Output the [x, y] coordinate of the center of the cell containing the given text.  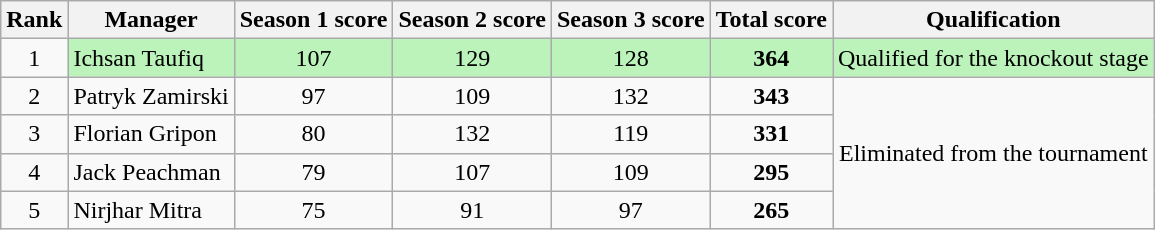
331 [771, 134]
343 [771, 96]
129 [472, 58]
Ichsan Taufiq [151, 58]
Total score [771, 20]
2 [34, 96]
Patryk Zamirski [151, 96]
Season 2 score [472, 20]
4 [34, 172]
Florian Gripon [151, 134]
79 [314, 172]
295 [771, 172]
3 [34, 134]
Eliminated from the tournament [993, 153]
91 [472, 210]
80 [314, 134]
Manager [151, 20]
75 [314, 210]
Qualification [993, 20]
1 [34, 58]
Jack Peachman [151, 172]
364 [771, 58]
Season 1 score [314, 20]
128 [630, 58]
5 [34, 210]
265 [771, 210]
Qualified for the knockout stage [993, 58]
Nirjhar Mitra [151, 210]
119 [630, 134]
Rank [34, 20]
Season 3 score [630, 20]
